Determine the [X, Y] coordinate at the center of the cell enclosing the given text.  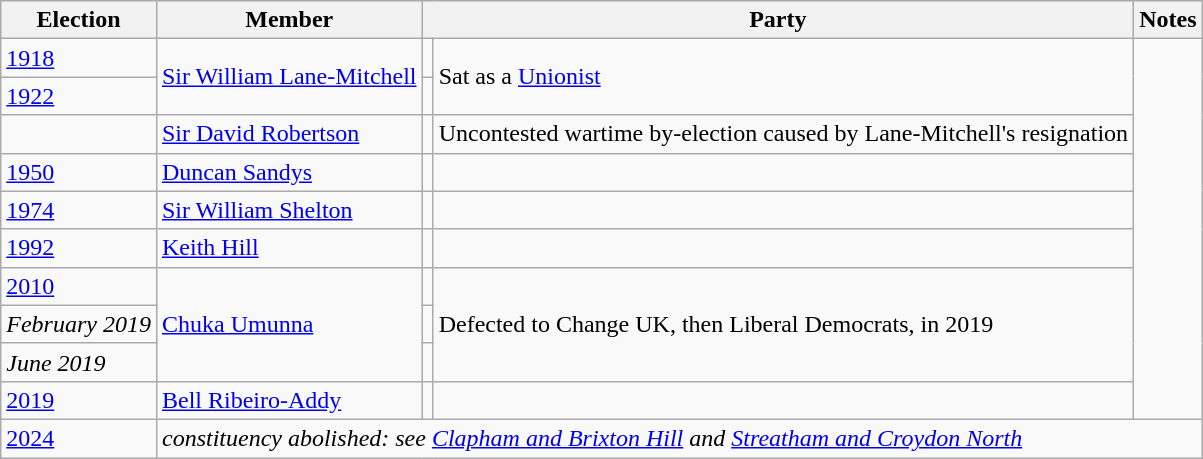
Member [289, 20]
Duncan Sandys [289, 172]
February 2019 [79, 324]
Election [79, 20]
1974 [79, 210]
Notes [1168, 20]
Party [778, 20]
Sir William Shelton [289, 210]
Sat as a Unionist [783, 77]
1918 [79, 58]
2010 [79, 286]
2019 [79, 400]
1950 [79, 172]
Uncontested wartime by-election caused by Lane-Mitchell's resignation [783, 134]
Defected to Change UK, then Liberal Democrats, in 2019 [783, 324]
June 2019 [79, 362]
Sir David Robertson [289, 134]
1922 [79, 96]
Sir William Lane-Mitchell [289, 77]
1992 [79, 248]
Bell Ribeiro-Addy [289, 400]
2024 [79, 438]
constituency abolished: see Clapham and Brixton Hill and Streatham and Croydon North [679, 438]
Chuka Umunna [289, 324]
Keith Hill [289, 248]
